Return (X, Y) of the center of cell containing provided text 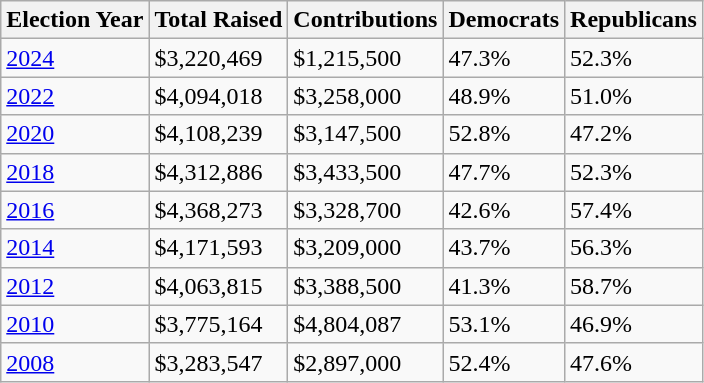
$4,312,886 (218, 172)
2024 (75, 58)
2020 (75, 134)
56.3% (634, 248)
42.6% (504, 210)
$3,147,500 (366, 134)
46.9% (634, 324)
2012 (75, 286)
$3,328,700 (366, 210)
$3,220,469 (218, 58)
2008 (75, 362)
52.8% (504, 134)
57.4% (634, 210)
53.1% (504, 324)
2014 (75, 248)
$4,063,815 (218, 286)
Election Year (75, 20)
58.7% (634, 286)
$4,368,273 (218, 210)
2018 (75, 172)
$3,388,500 (366, 286)
$4,108,239 (218, 134)
47.7% (504, 172)
52.4% (504, 362)
$3,283,547 (218, 362)
$3,258,000 (366, 96)
$3,775,164 (218, 324)
$2,897,000 (366, 362)
Republicans (634, 20)
48.9% (504, 96)
$4,094,018 (218, 96)
Contributions (366, 20)
47.3% (504, 58)
$3,209,000 (366, 248)
$1,215,500 (366, 58)
43.7% (504, 248)
47.6% (634, 362)
$3,433,500 (366, 172)
Democrats (504, 20)
47.2% (634, 134)
$4,804,087 (366, 324)
$4,171,593 (218, 248)
41.3% (504, 286)
51.0% (634, 96)
2022 (75, 96)
Total Raised (218, 20)
2016 (75, 210)
2010 (75, 324)
